Find where the given text appears and provide that cell's center as (X, Y) coordinate. 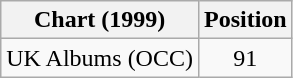
91 (245, 58)
UK Albums (OCC) (100, 58)
Chart (1999) (100, 20)
Position (245, 20)
